Output the [x, y] coordinate of the center of the cell containing the given text.  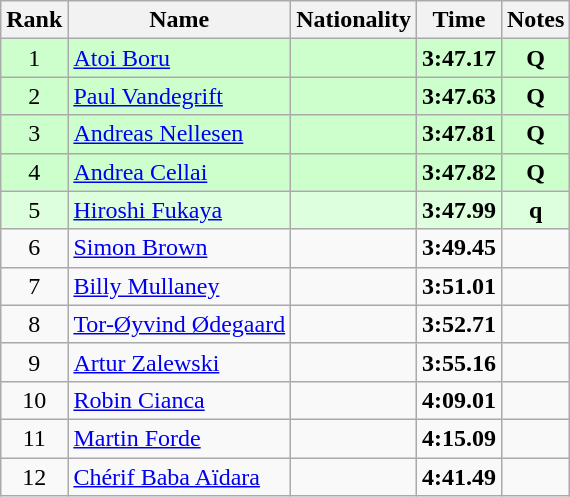
Billy Mullaney [180, 286]
Artur Zalewski [180, 362]
6 [34, 248]
Robin Cianca [180, 400]
8 [34, 324]
Simon Brown [180, 248]
7 [34, 286]
Andreas Nellesen [180, 134]
3:52.71 [458, 324]
1 [34, 58]
9 [34, 362]
Chérif Baba Aïdara [180, 477]
12 [34, 477]
Rank [34, 20]
3:51.01 [458, 286]
Atoi Boru [180, 58]
3:47.82 [458, 172]
10 [34, 400]
q [535, 210]
3:47.63 [458, 96]
Notes [535, 20]
Tor-Øyvind Ødegaard [180, 324]
Paul Vandegrift [180, 96]
Nationality [354, 20]
2 [34, 96]
4:15.09 [458, 438]
3:47.17 [458, 58]
Hiroshi Fukaya [180, 210]
11 [34, 438]
3:49.45 [458, 248]
4:41.49 [458, 477]
3:55.16 [458, 362]
3:47.81 [458, 134]
5 [34, 210]
Martin Forde [180, 438]
4:09.01 [458, 400]
Time [458, 20]
3:47.99 [458, 210]
3 [34, 134]
Andrea Cellai [180, 172]
4 [34, 172]
Name [180, 20]
